Extract the [X, Y] coordinate from the center of the cell holding the provided text.  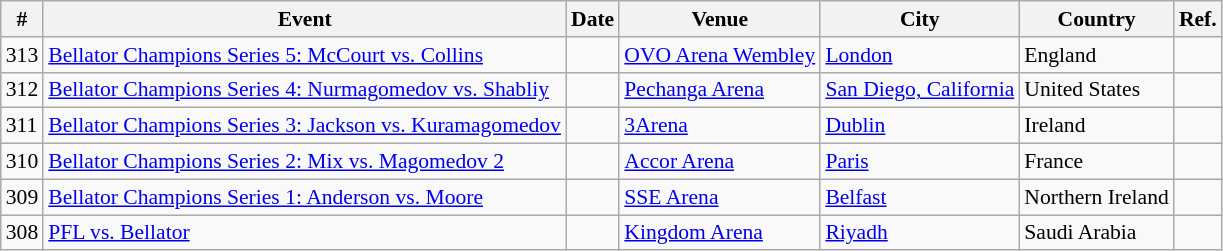
Saudi Arabia [1096, 233]
Date [592, 19]
Bellator Champions Series 5: McCourt vs. Collins [304, 55]
# [22, 19]
San Diego, California [920, 90]
309 [22, 197]
Dublin [920, 126]
Accor Arena [720, 162]
Pechanga Arena [720, 90]
Bellator Champions Series 4: Nurmagomedov vs. Shabliy [304, 90]
OVO Arena Wembley [720, 55]
Country [1096, 19]
PFL vs. Bellator [304, 233]
Paris [920, 162]
Venue [720, 19]
France [1096, 162]
London [920, 55]
Event [304, 19]
Ref. [1198, 19]
United States [1096, 90]
310 [22, 162]
SSE Arena [720, 197]
3Arena [720, 126]
308 [22, 233]
311 [22, 126]
Ireland [1096, 126]
313 [22, 55]
England [1096, 55]
Bellator Champions Series 2: Mix vs. Magomedov 2 [304, 162]
Riyadh [920, 233]
Belfast [920, 197]
Northern Ireland [1096, 197]
Bellator Champions Series 3: Jackson vs. Kuramagomedov [304, 126]
Kingdom Arena [720, 233]
312 [22, 90]
City [920, 19]
Bellator Champions Series 1: Anderson vs. Moore [304, 197]
